Identify which cell holds the provided text, then report its (X, Y) central coordinate. 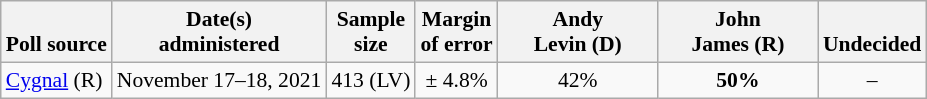
413 (LV) (370, 80)
AndyLevin (D) (578, 32)
42% (578, 80)
Marginof error (456, 32)
50% (738, 80)
Samplesize (370, 32)
± 4.8% (456, 80)
– (872, 80)
Poll source (56, 32)
Cygnal (R) (56, 80)
JohnJames (R) (738, 32)
November 17–18, 2021 (220, 80)
Date(s)administered (220, 32)
Undecided (872, 32)
